Return [X, Y] of the center of cell containing provided text 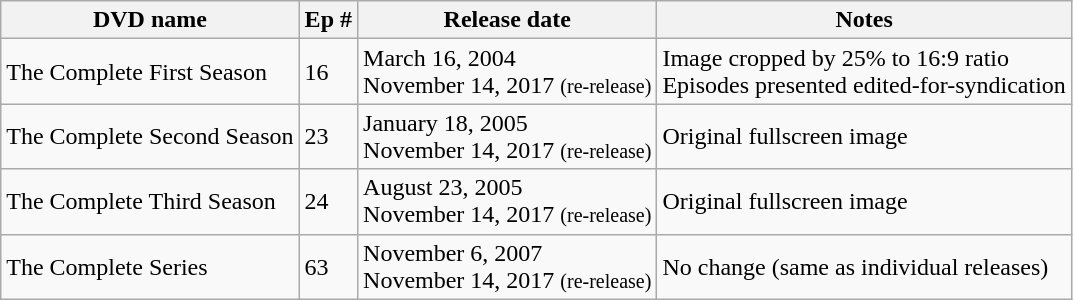
August 23, 2005November 14, 2017 (re-release) [508, 202]
November 6, 2007November 14, 2017 (re-release) [508, 266]
23 [328, 136]
March 16, 2004November 14, 2017 (re-release) [508, 72]
63 [328, 266]
Image cropped by 25% to 16:9 ratioEpisodes presented edited-for-syndication [864, 72]
DVD name [150, 20]
The Complete Second Season [150, 136]
Notes [864, 20]
The Complete First Season [150, 72]
January 18, 2005November 14, 2017 (re-release) [508, 136]
16 [328, 72]
Release date [508, 20]
Ep # [328, 20]
The Complete Third Season [150, 202]
No change (same as individual releases) [864, 266]
The Complete Series [150, 266]
24 [328, 202]
